Scan for the cell matching the given text and deliver its (x, y) coordinate at center. 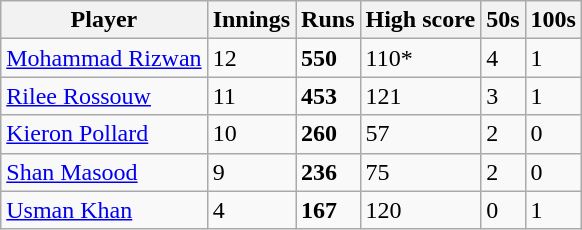
10 (251, 134)
50s (503, 20)
High score (420, 20)
Innings (251, 20)
120 (420, 210)
3 (503, 96)
Rilee Rossouw (104, 96)
Usman Khan (104, 210)
100s (553, 20)
260 (328, 134)
9 (251, 172)
236 (328, 172)
75 (420, 172)
Kieron Pollard (104, 134)
110* (420, 58)
453 (328, 96)
550 (328, 58)
12 (251, 58)
Runs (328, 20)
Mohammad Rizwan (104, 58)
11 (251, 96)
Player (104, 20)
121 (420, 96)
Shan Masood (104, 172)
57 (420, 134)
167 (328, 210)
